Determine the (X, Y) coordinate at the center of the cell enclosing the given text.  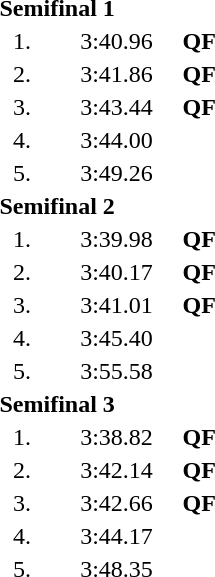
3:38.82 (116, 437)
3:44.00 (116, 140)
3:45.40 (116, 338)
3:49.26 (116, 173)
3:43.44 (116, 107)
3:39.98 (116, 239)
3:40.17 (116, 272)
3:41.01 (116, 305)
3:41.86 (116, 74)
3:42.66 (116, 503)
3:44.17 (116, 536)
3:55.58 (116, 371)
3:42.14 (116, 470)
3:40.96 (116, 41)
